Search for the cell housing the specified text and yield its [x, y] center coordinate. 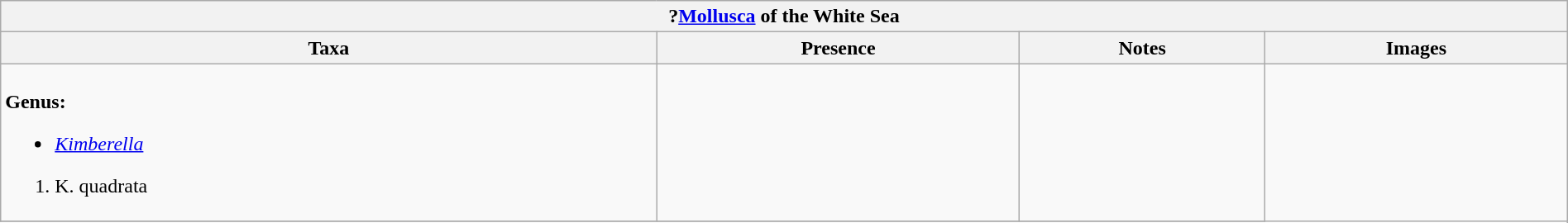
Presence [839, 48]
Images [1416, 48]
Notes [1142, 48]
Taxa [329, 48]
Genus:KimberellaK. quadrata [329, 142]
?Mollusca of the White Sea [784, 17]
